Return the [x, y] coordinate for the center point of the cell that contains the specified text.  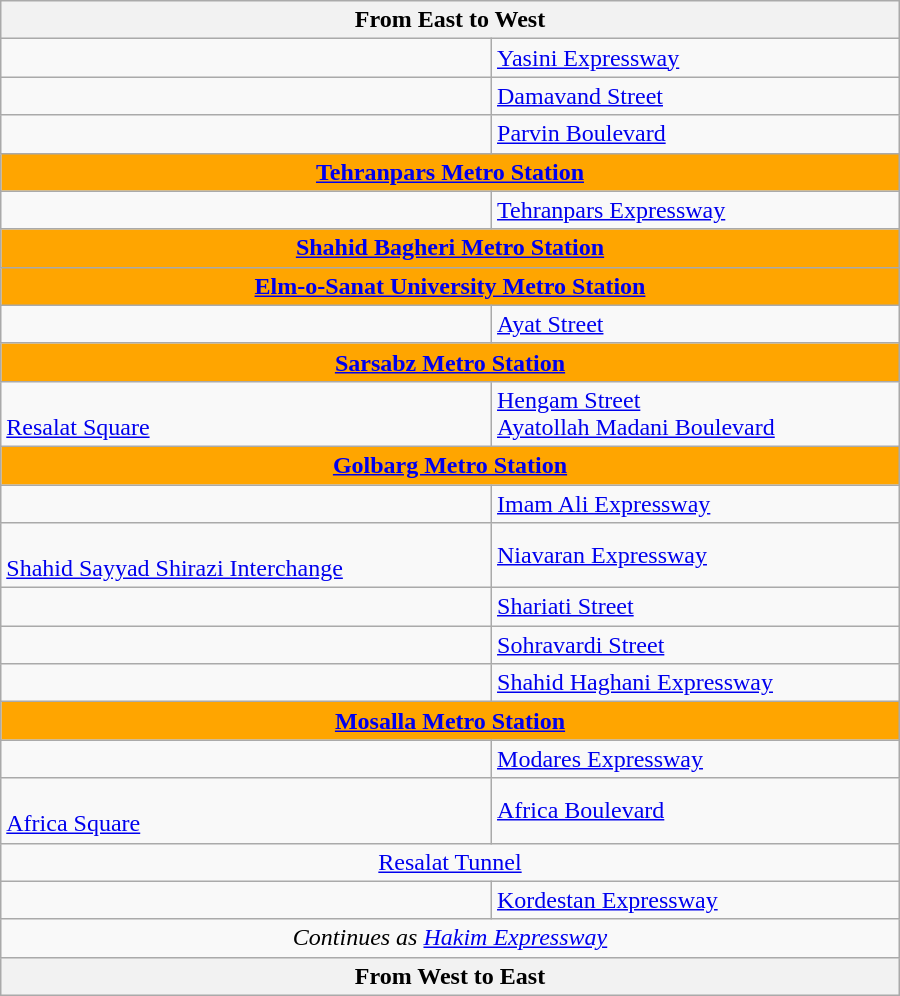
Shahid Bagheri Metro Station [450, 248]
Resalat Tunnel [450, 862]
Shahid Sayyad Shirazi Interchange [246, 556]
From East to West [450, 20]
Mosalla Metro Station [450, 721]
Africa Square [246, 810]
Golbarg Metro Station [450, 465]
Imam Ali Expressway [696, 503]
Elm-o-Sanat University Metro Station [450, 286]
Shahid Haghani Expressway [696, 683]
Resalat Square [246, 414]
Niavaran Expressway [696, 556]
Africa Boulevard [696, 810]
Continues as Hakim Expressway [450, 938]
Damavand Street [696, 96]
Shariati Street [696, 607]
Tehranpars Metro Station [450, 172]
Kordestan Expressway [696, 900]
Sohravardi Street [696, 645]
Parvin Boulevard [696, 134]
Hengam Street Ayatollah Madani Boulevard [696, 414]
Modares Expressway [696, 759]
From West to East [450, 976]
Ayat Street [696, 324]
Tehranpars Expressway [696, 210]
Yasini Expressway [696, 58]
Sarsabz Metro Station [450, 362]
